Detect which cell encompasses the target text, then output its [X, Y] center coordinate. 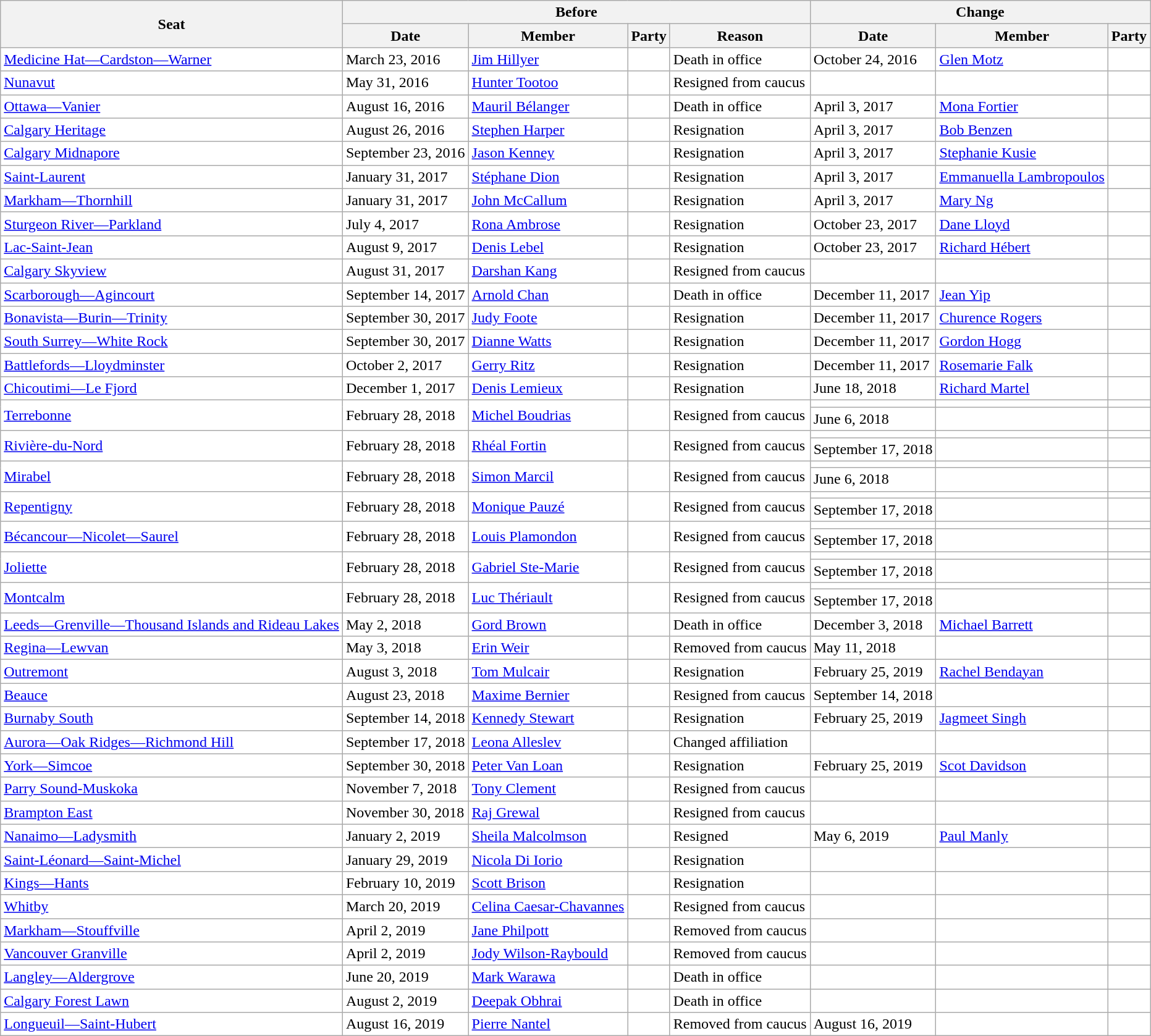
Scott Brison [548, 883]
John McCallum [548, 200]
Nanaimo—Ladysmith [172, 836]
Paul Manly [1022, 836]
August 2, 2019 [405, 1001]
Calgary Forest Lawn [172, 1001]
Darshan Kang [548, 271]
October 24, 2016 [873, 59]
Saint-Laurent [172, 177]
Nunavut [172, 83]
Stephen Harper [548, 130]
March 20, 2019 [405, 906]
Sturgeon River—Parkland [172, 224]
Denis Lebel [548, 247]
Denis Lemieux [548, 389]
Richard Hébert [1022, 247]
Beauce [172, 695]
August 26, 2016 [405, 130]
Gabriel Ste-Marie [548, 567]
Burnaby South [172, 718]
Celina Caesar-Chavannes [548, 906]
Leona Alleslev [548, 742]
Rhéal Fortin [548, 446]
Ottawa—Vanier [172, 106]
Pierre Nantel [548, 1024]
Langley—Aldergrove [172, 977]
Calgary Skyview [172, 271]
Simon Marcil [548, 476]
Richard Martel [1022, 389]
Rona Ambrose [548, 224]
Jagmeet Singh [1022, 718]
Outremont [172, 672]
January 29, 2019 [405, 859]
Judy Foote [548, 318]
June 18, 2018 [873, 389]
May 2, 2018 [405, 625]
August 9, 2017 [405, 247]
Michel Boudrias [548, 415]
Jody Wilson-Raybould [548, 954]
Kings—Hants [172, 883]
Luc Thériault [548, 598]
Gord Brown [548, 625]
Calgary Heritage [172, 130]
Before [576, 12]
Markham—Stouffville [172, 930]
August 16, 2016 [405, 106]
September 30, 2018 [405, 765]
October 2, 2017 [405, 365]
Nicola Di Iorio [548, 859]
Lac-Saint-Jean [172, 247]
Battlefords—Lloydminster [172, 365]
February 10, 2019 [405, 883]
August 3, 2018 [405, 672]
May 31, 2016 [405, 83]
Parry Sound-Muskoka [172, 789]
Jane Philpott [548, 930]
Joliette [172, 567]
May 3, 2018 [405, 648]
September 23, 2016 [405, 153]
Mirabel [172, 476]
Mary Ng [1022, 200]
Emmanuella Lambropoulos [1022, 177]
Arnold Chan [548, 295]
Longueuil—Saint-Hubert [172, 1024]
Change [980, 12]
August 23, 2018 [405, 695]
Tony Clement [548, 789]
Chicoutimi—Le Fjord [172, 389]
Regina—Lewvan [172, 648]
Tom Mulcair [548, 672]
Aurora—Oak Ridges—Richmond Hill [172, 742]
Louis Plamondon [548, 536]
August 31, 2017 [405, 271]
Erin Weir [548, 648]
Sheila Malcolmson [548, 836]
Resigned [740, 836]
Saint-Léonard—Saint-Michel [172, 859]
November 30, 2018 [405, 812]
Jim Hillyer [548, 59]
South Surrey—White Rock [172, 342]
Markham—Thornhill [172, 200]
Montcalm [172, 598]
Bob Benzen [1022, 130]
Rachel Bendayan [1022, 672]
May 6, 2019 [873, 836]
December 1, 2017 [405, 389]
Seat [172, 24]
Changed affiliation [740, 742]
Maxime Bernier [548, 695]
Bonavista—Burin—Trinity [172, 318]
May 11, 2018 [873, 648]
Gordon Hogg [1022, 342]
Scot Davidson [1022, 765]
December 3, 2018 [873, 625]
July 4, 2017 [405, 224]
Hunter Tootoo [548, 83]
York—Simcoe [172, 765]
Gerry Ritz [548, 365]
September 14, 2017 [405, 295]
Bécancour—Nicolet—Saurel [172, 536]
Dane Lloyd [1022, 224]
January 2, 2019 [405, 836]
Peter Van Loan [548, 765]
Calgary Midnapore [172, 153]
Churence Rogers [1022, 318]
Raj Grewal [548, 812]
Brampton East [172, 812]
Terrebonne [172, 415]
Glen Motz [1022, 59]
Rosemarie Falk [1022, 365]
Repentigny [172, 507]
Jason Kenney [548, 153]
Dianne Watts [548, 342]
Reason [740, 36]
Mauril Bélanger [548, 106]
Michael Barrett [1022, 625]
March 23, 2016 [405, 59]
Medicine Hat—Cardston—Warner [172, 59]
Leeds—Grenville—Thousand Islands and Rideau Lakes [172, 625]
Rivière-du-Nord [172, 446]
Jean Yip [1022, 295]
Vancouver Granville [172, 954]
Stéphane Dion [548, 177]
Mark Warawa [548, 977]
Kennedy Stewart [548, 718]
Mona Fortier [1022, 106]
Deepak Obhrai [548, 1001]
June 20, 2019 [405, 977]
Monique Pauzé [548, 507]
November 7, 2018 [405, 789]
Scarborough—Agincourt [172, 295]
Whitby [172, 906]
Stephanie Kusie [1022, 153]
